Identify which cell holds the provided text, then report its (X, Y) central coordinate. 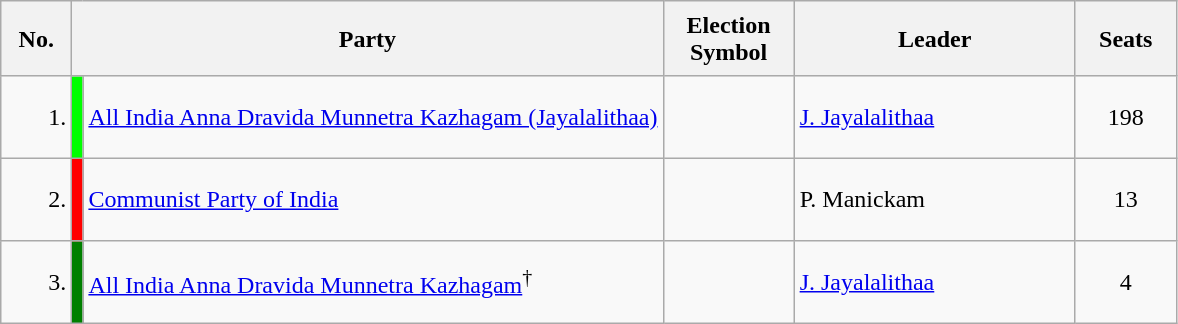
4 (1126, 282)
No. (36, 38)
All India Anna Dravida Munnetra Kazhagam (Jayalalithaa) (373, 117)
2. (36, 199)
Party (368, 38)
Leader (934, 38)
All India Anna Dravida Munnetra Kazhagam† (373, 282)
3. (36, 282)
198 (1126, 117)
Communist Party of India (373, 199)
Election Symbol (728, 38)
13 (1126, 199)
P. Manickam (934, 199)
Seats (1126, 38)
1. (36, 117)
